Detect which cell encompasses the target text, then output its [x, y] center coordinate. 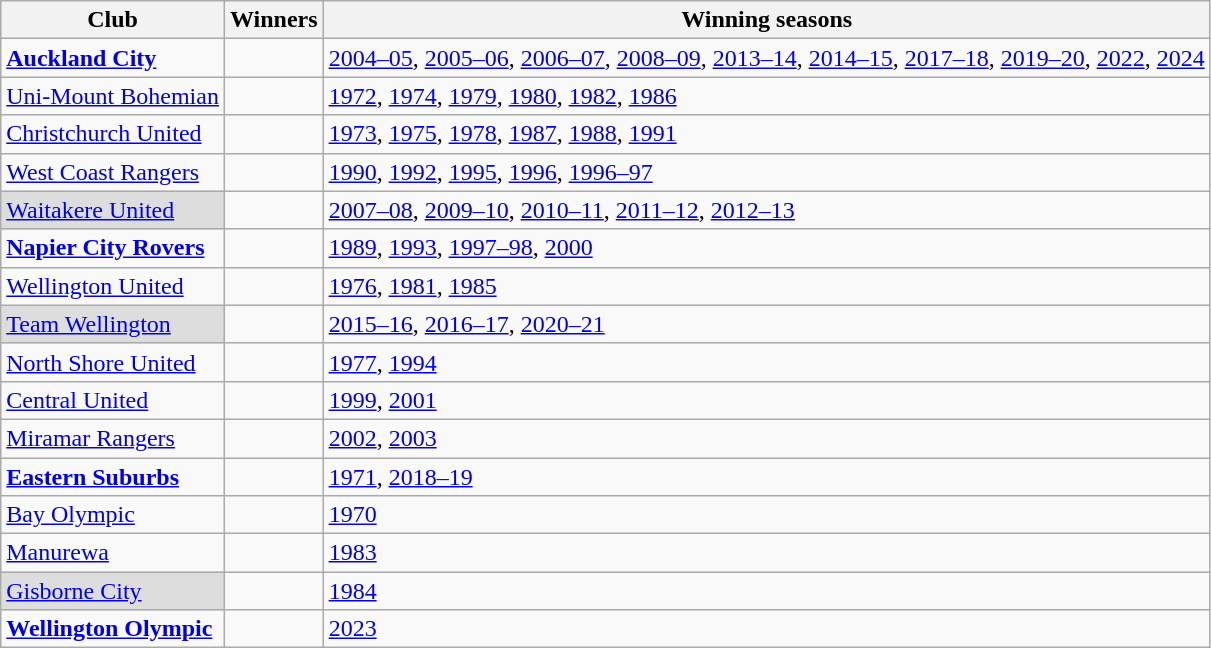
Central United [113, 400]
1976, 1981, 1985 [766, 286]
2023 [766, 629]
1984 [766, 591]
1971, 2018–19 [766, 477]
Christchurch United [113, 134]
Wellington United [113, 286]
Auckland City [113, 58]
1990, 1992, 1995, 1996, 1996–97 [766, 172]
Wellington Olympic [113, 629]
1972, 1974, 1979, 1980, 1982, 1986 [766, 96]
1983 [766, 553]
Bay Olympic [113, 515]
Eastern Suburbs [113, 477]
1973, 1975, 1978, 1987, 1988, 1991 [766, 134]
Napier City Rovers [113, 248]
Club [113, 20]
West Coast Rangers [113, 172]
2007–08, 2009–10, 2010–11, 2011–12, 2012–13 [766, 210]
Waitakere United [113, 210]
North Shore United [113, 362]
Team Wellington [113, 324]
1970 [766, 515]
1989, 1993, 1997–98, 2000 [766, 248]
1977, 1994 [766, 362]
Winning seasons [766, 20]
Gisborne City [113, 591]
Manurewa [113, 553]
2015–16, 2016–17, 2020–21 [766, 324]
Uni-Mount Bohemian [113, 96]
2004–05, 2005–06, 2006–07, 2008–09, 2013–14, 2014–15, 2017–18, 2019–20, 2022, 2024 [766, 58]
Winners [274, 20]
1999, 2001 [766, 400]
Miramar Rangers [113, 438]
2002, 2003 [766, 438]
